For the text-containing cell, return its midpoint in (X, Y) coordinate format. 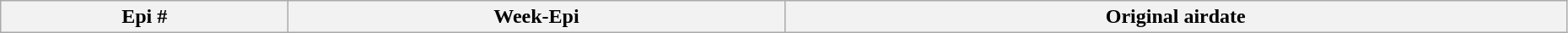
Epi # (145, 17)
Original airdate (1176, 17)
Week-Epi (536, 17)
